From the cell containing the given text, extract its center point as [x, y] coordinate. 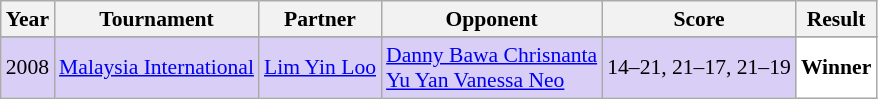
14–21, 21–17, 21–19 [699, 68]
Score [699, 19]
Year [28, 19]
Opponent [492, 19]
Tournament [156, 19]
2008 [28, 68]
Winner [836, 68]
Danny Bawa Chrisnanta Yu Yan Vanessa Neo [492, 68]
Lim Yin Loo [320, 68]
Result [836, 19]
Partner [320, 19]
Malaysia International [156, 68]
